Locate the cell with the specified text and output its [X, Y] center coordinate. 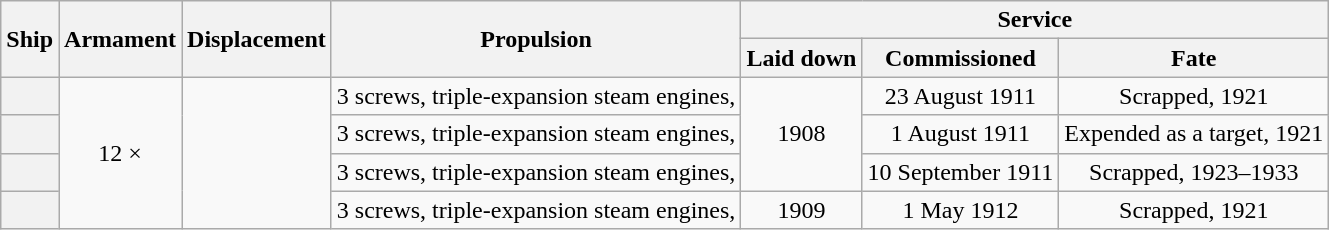
1909 [802, 210]
1908 [802, 134]
23 August 1911 [960, 96]
1 August 1911 [960, 134]
Commissioned [960, 58]
10 September 1911 [960, 172]
12 × [120, 153]
Armament [120, 39]
Laid down [802, 58]
Scrapped, 1923–1933 [1194, 172]
Fate [1194, 58]
Ship [30, 39]
Service [1035, 20]
1 May 1912 [960, 210]
Propulsion [536, 39]
Expended as a target, 1921 [1194, 134]
Displacement [257, 39]
